Determine the (X, Y) coordinate at the center of the cell enclosing the given text.  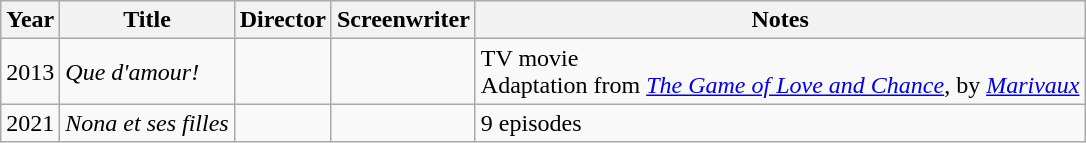
2013 (30, 72)
2021 (30, 123)
9 episodes (780, 123)
Que d'amour! (147, 72)
Notes (780, 20)
Year (30, 20)
Screenwriter (403, 20)
Nona et ses filles (147, 123)
TV movieAdaptation from The Game of Love and Chance, by Marivaux (780, 72)
Title (147, 20)
Director (282, 20)
